Capture the cell that displays the provided text and extract its (x, y) central coordinate. 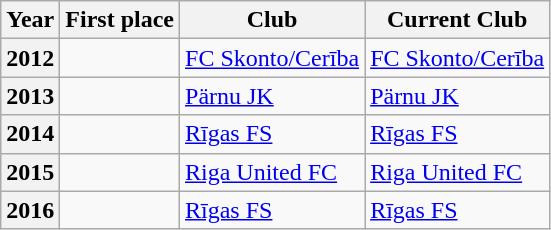
2013 (30, 96)
2012 (30, 58)
First place (120, 20)
2016 (30, 210)
Current Club (458, 20)
Year (30, 20)
2014 (30, 134)
2015 (30, 172)
Club (272, 20)
